Find where the given text appears and provide that cell's center as (X, Y) coordinate. 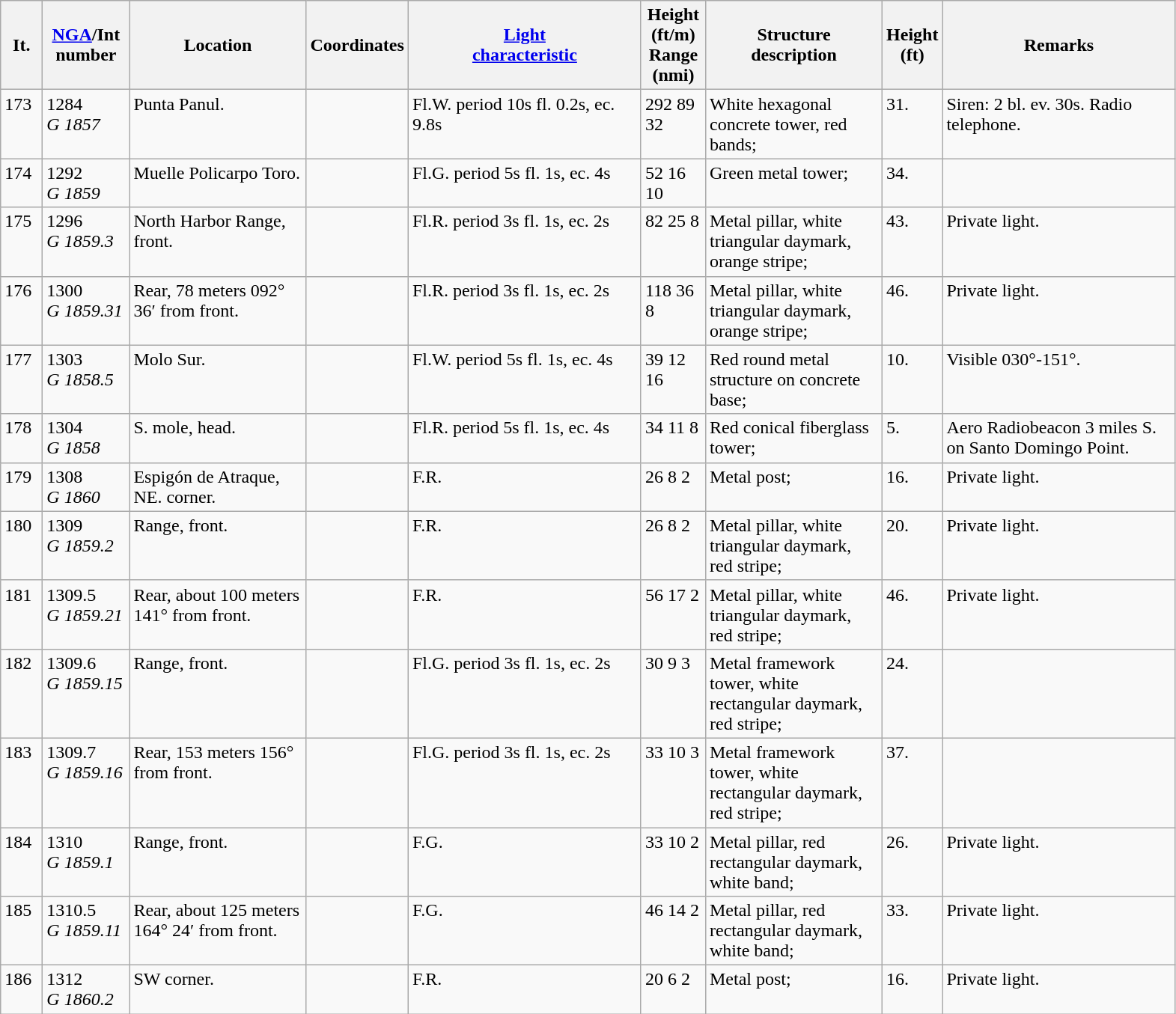
37. (913, 783)
24. (913, 693)
33. (913, 931)
118 36 8 (673, 311)
34 11 8 (673, 439)
20 6 2 (673, 989)
Height (ft/m)Range (nmi) (673, 45)
Height (ft) (913, 45)
34. (913, 183)
North Harbor Range, front. (218, 242)
1284G 1857 (86, 124)
182 (22, 693)
1310.5G 1859.11 (86, 931)
175 (22, 242)
52 16 10 (673, 183)
33 10 2 (673, 862)
178 (22, 439)
White hexagonal concrete tower, red bands; (793, 124)
39 12 16 (673, 379)
177 (22, 379)
5. (913, 439)
173 (22, 124)
Rear, 78 meters 092° 36′ from front. (218, 311)
Punta Panul. (218, 124)
1309G 1859.2 (86, 546)
186 (22, 989)
Location (218, 45)
1309.5G 1859.21 (86, 614)
1308G 1860 (86, 486)
Molo Sur. (218, 379)
Coordinates (357, 45)
Fl.W. period 10s fl. 0.2s, ec. 9.8s (524, 124)
1309.6G 1859.15 (86, 693)
Siren: 2 bl. ev. 30s. Radio telephone. (1058, 124)
Fl.G. period 5s fl. 1s, ec. 4s (524, 183)
Green metal tower; (793, 183)
Remarks (1058, 45)
Rear, 153 meters 156° from front. (218, 783)
180 (22, 546)
20. (913, 546)
174 (22, 183)
179 (22, 486)
It. (22, 45)
Structuredescription (793, 45)
10. (913, 379)
181 (22, 614)
185 (22, 931)
Lightcharacteristic (524, 45)
NGA/Intnumber (86, 45)
1303G 1858.5 (86, 379)
1312G 1860.2 (86, 989)
82 25 8 (673, 242)
30 9 3 (673, 693)
31. (913, 124)
1304G 1858 (86, 439)
184 (22, 862)
56 17 2 (673, 614)
183 (22, 783)
1300G 1859.31 (86, 311)
Red conical fiberglass tower; (793, 439)
46 14 2 (673, 931)
Red round metal structure on concrete base; (793, 379)
33 10 3 (673, 783)
Fl.W. period 5s fl. 1s, ec. 4s (524, 379)
SW corner. (218, 989)
S. mole, head. (218, 439)
176 (22, 311)
1309.7G 1859.16 (86, 783)
Espigón de Atraque, NE. corner. (218, 486)
1296G 1859.3 (86, 242)
43. (913, 242)
Fl.R. period 5s fl. 1s, ec. 4s (524, 439)
Visible 030°-151°. (1058, 379)
292 89 32 (673, 124)
26. (913, 862)
Rear, about 125 meters 164° 24′ from front. (218, 931)
Aero Radiobeacon 3 miles S. on Santo Domingo Point. (1058, 439)
Muelle Policarpo Toro. (218, 183)
1292G 1859 (86, 183)
Rear, about 100 meters 141° from front. (218, 614)
1310G 1859.1 (86, 862)
